For the text-containing cell, return its midpoint in (x, y) coordinate format. 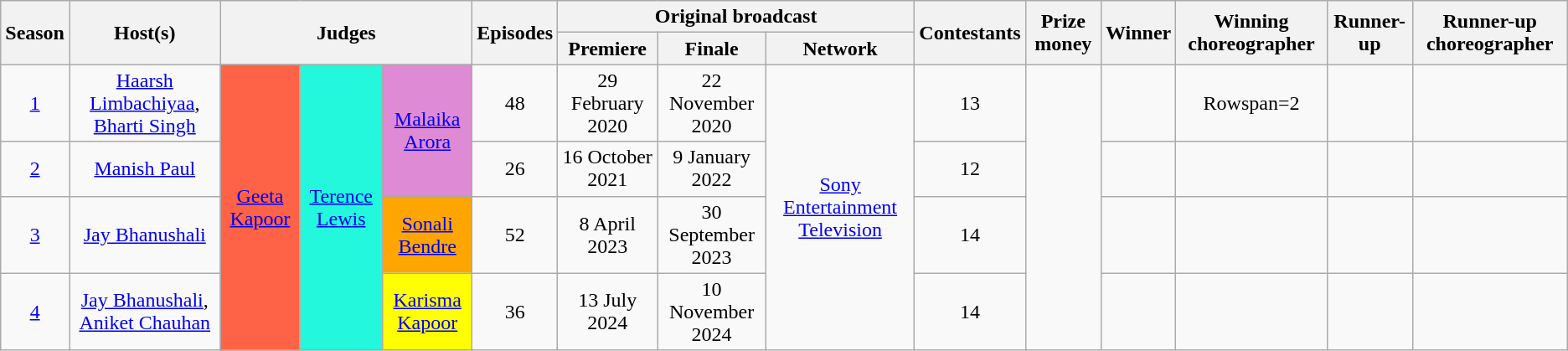
Geeta Kapoor (260, 208)
Rowspan=2 (1251, 103)
Malaika Arora (427, 131)
12 (970, 169)
Contestants (970, 33)
Manish Paul (144, 169)
Finale (712, 49)
Premiere (608, 49)
Runner-up (1369, 33)
13 (970, 103)
Karisma Kapoor (427, 312)
Judges (347, 33)
22 November 2020 (712, 103)
Episodes (515, 33)
26 (515, 169)
29 February 2020 (608, 103)
9 January 2022 (712, 169)
Host(s) (144, 33)
Season (35, 33)
Terence Lewis (342, 208)
Runner-up choreographer (1489, 33)
3 (35, 235)
16 October 2021 (608, 169)
4 (35, 312)
Original broadcast (736, 17)
52 (515, 235)
Jay Bhanushali, Aniket Chauhan (144, 312)
Prize money (1063, 33)
13 July 2024 (608, 312)
8 April 2023 (608, 235)
Haarsh Limbachiyaa, Bharti Singh (144, 103)
Sony Entertainment Television (839, 208)
48 (515, 103)
30 September 2023 (712, 235)
Winning choreographer (1251, 33)
Network (839, 49)
36 (515, 312)
1 (35, 103)
2 (35, 169)
Winner (1137, 33)
Sonali Bendre (427, 235)
10 November 2024 (712, 312)
Jay Bhanushali (144, 235)
